Locate the cell with the specified text and output its (x, y) center coordinate. 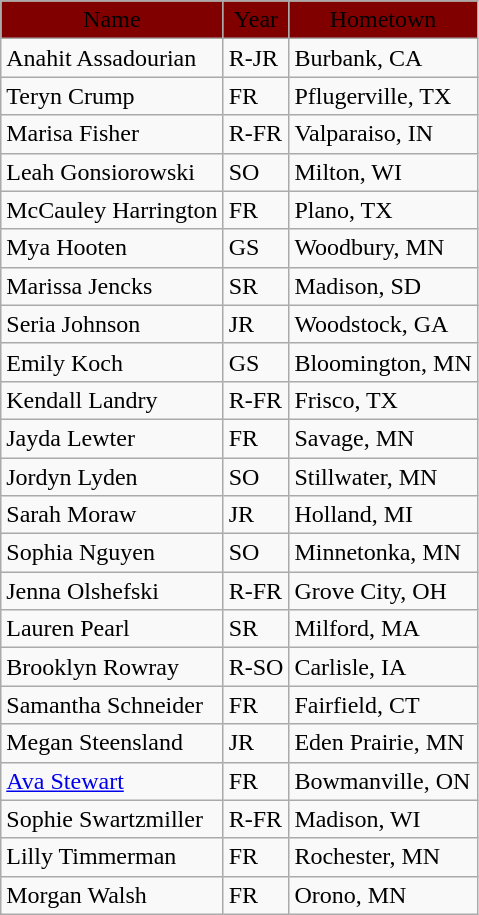
Marisa Fisher (112, 134)
Plano, TX (383, 210)
Ava Stewart (112, 781)
Sophia Nguyen (112, 553)
Grove City, OH (383, 591)
Name (112, 20)
Morgan Walsh (112, 895)
Fairfield, CT (383, 705)
Sarah Moraw (112, 515)
Emily Koch (112, 362)
Woodstock, GA (383, 324)
R-JR (256, 58)
Teryn Crump (112, 96)
Hometown (383, 20)
Megan Steensland (112, 743)
Anahit Assadourian (112, 58)
Woodbury, MN (383, 248)
Minnetonka, MN (383, 553)
Kendall Landry (112, 400)
Eden Prairie, MN (383, 743)
Samantha Schneider (112, 705)
Leah Gonsiorowski (112, 172)
Valparaiso, IN (383, 134)
Burbank, CA (383, 58)
Mya Hooten (112, 248)
Sophie Swartzmiller (112, 819)
Jayda Lewter (112, 438)
Madison, SD (383, 286)
Orono, MN (383, 895)
Holland, MI (383, 515)
Pflugerville, TX (383, 96)
Frisco, TX (383, 400)
R-SO (256, 667)
Seria Johnson (112, 324)
Lilly Timmerman (112, 857)
Madison, WI (383, 819)
Rochester, MN (383, 857)
Jenna Olshefski (112, 591)
Bloomington, MN (383, 362)
Bowmanville, ON (383, 781)
Marissa Jencks (112, 286)
McCauley Harrington (112, 210)
Stillwater, MN (383, 477)
Lauren Pearl (112, 629)
Jordyn Lyden (112, 477)
Year (256, 20)
Milford, MA (383, 629)
Brooklyn Rowray (112, 667)
Carlisle, IA (383, 667)
Savage, MN (383, 438)
Milton, WI (383, 172)
